Pinpoint the cell where the given text exists, returning its [X, Y] midpoint coordinate. 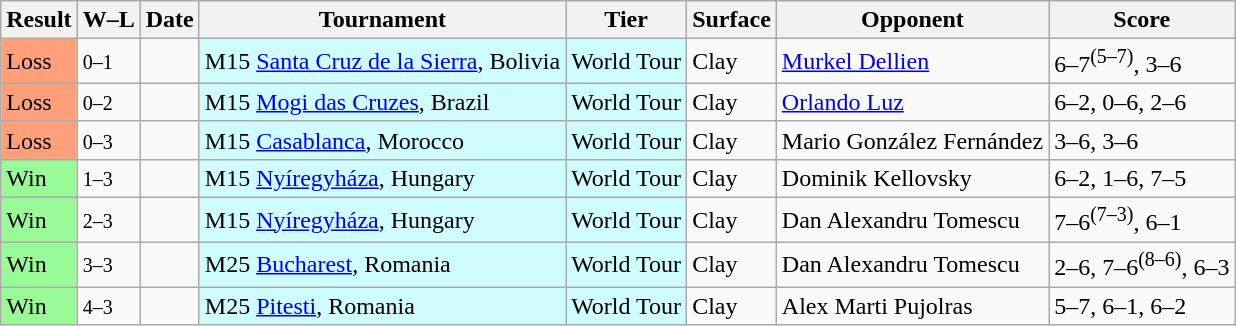
3–3 [108, 264]
5–7, 6–1, 6–2 [1142, 306]
Mario González Fernández [912, 140]
Surface [732, 20]
W–L [108, 20]
Tier [626, 20]
6–7(5–7), 3–6 [1142, 62]
0–1 [108, 62]
7–6(7–3), 6–1 [1142, 220]
M25 Pitesti, Romania [382, 306]
M15 Casablanca, Morocco [382, 140]
Result [39, 20]
6–2, 0–6, 2–6 [1142, 102]
2–6, 7–6(8–6), 6–3 [1142, 264]
Alex Marti Pujolras [912, 306]
3–6, 3–6 [1142, 140]
M25 Bucharest, Romania [382, 264]
Orlando Luz [912, 102]
Opponent [912, 20]
6–2, 1–6, 7–5 [1142, 178]
Date [170, 20]
Murkel Dellien [912, 62]
Dominik Kellovsky [912, 178]
M15 Santa Cruz de la Sierra, Bolivia [382, 62]
0–3 [108, 140]
Score [1142, 20]
0–2 [108, 102]
Tournament [382, 20]
M15 Mogi das Cruzes, Brazil [382, 102]
2–3 [108, 220]
1–3 [108, 178]
4–3 [108, 306]
